Output the [x, y] coordinate of the center of the cell containing the given text.  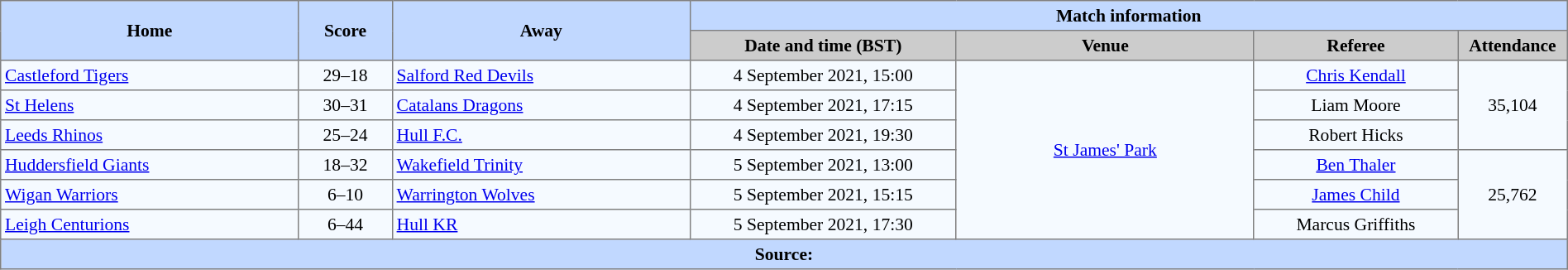
Salford Red Devils [541, 75]
Robert Hicks [1355, 135]
St James' Park [1105, 150]
Catalans Dragons [541, 105]
Hull F.C. [541, 135]
Castleford Tigers [150, 75]
Referee [1355, 46]
Chris Kendall [1355, 75]
6–44 [346, 224]
30–31 [346, 105]
Warrington Wolves [541, 195]
Wakefield Trinity [541, 165]
35,104 [1513, 105]
29–18 [346, 75]
Ben Thaler [1355, 165]
18–32 [346, 165]
5 September 2021, 15:15 [823, 195]
5 September 2021, 13:00 [823, 165]
25,762 [1513, 195]
Attendance [1513, 46]
6–10 [346, 195]
Date and time (BST) [823, 46]
Huddersfield Giants [150, 165]
Away [541, 31]
Hull KR [541, 224]
Score [346, 31]
Match information [1128, 16]
25–24 [346, 135]
4 September 2021, 19:30 [823, 135]
4 September 2021, 17:15 [823, 105]
4 September 2021, 15:00 [823, 75]
James Child [1355, 195]
St Helens [150, 105]
Source: [784, 254]
Home [150, 31]
Liam Moore [1355, 105]
Venue [1105, 46]
Wigan Warriors [150, 195]
5 September 2021, 17:30 [823, 224]
Leeds Rhinos [150, 135]
Marcus Griffiths [1355, 224]
Leigh Centurions [150, 224]
